For the text-containing cell, return its midpoint in [x, y] coordinate format. 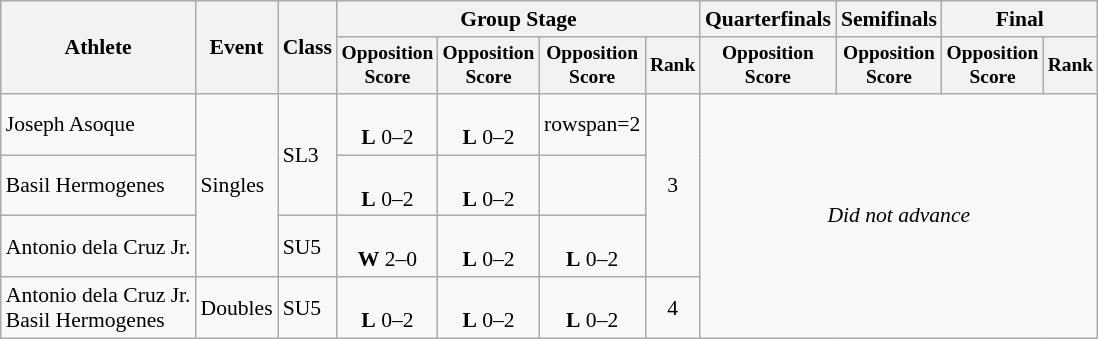
Group Stage [518, 19]
Final [1020, 19]
Antonio dela Cruz Jr.Basil Hermogenes [98, 308]
3 [672, 186]
SL3 [308, 155]
Basil Hermogenes [98, 186]
rowspan=2 [592, 124]
Doubles [237, 308]
Did not advance [899, 216]
Class [308, 48]
Antonio dela Cruz Jr. [98, 246]
Quarterfinals [768, 19]
Event [237, 48]
Singles [237, 186]
Athlete [98, 48]
Semifinals [889, 19]
4 [672, 308]
Joseph Asoque [98, 124]
W 2–0 [388, 246]
